Capture the cell that displays the provided text and extract its (x, y) central coordinate. 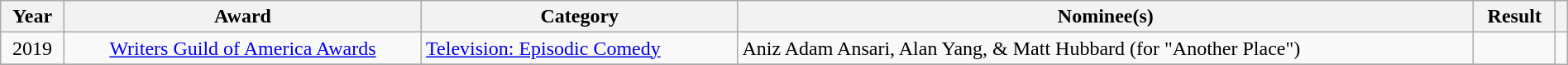
Aniz Adam Ansari, Alan Yang, & Matt Hubbard (for "Another Place") (1106, 48)
Result (1515, 17)
Writers Guild of America Awards (242, 48)
Year (33, 17)
2019 (33, 48)
Nominee(s) (1106, 17)
Category (580, 17)
Television: Episodic Comedy (580, 48)
Award (242, 17)
